Pinpoint the cell where the given text exists, returning its [X, Y] midpoint coordinate. 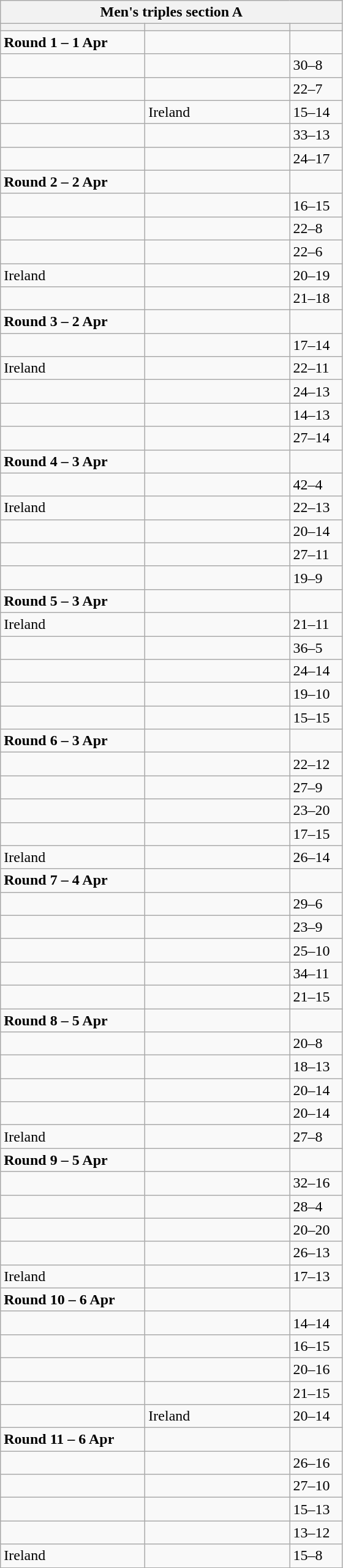
Round 4 – 3 Apr [73, 461]
27–9 [316, 787]
32–16 [316, 1183]
26–16 [316, 1463]
42–4 [316, 485]
Round 1 – 1 Apr [73, 42]
20–8 [316, 1044]
27–10 [316, 1486]
22–13 [316, 508]
30–8 [316, 65]
20–20 [316, 1230]
19–10 [316, 694]
36–5 [316, 648]
Round 7 – 4 Apr [73, 880]
14–13 [316, 415]
Men's triples section A [171, 12]
21–11 [316, 624]
Round 2 – 2 Apr [73, 182]
25–10 [316, 950]
27–8 [316, 1137]
17–15 [316, 834]
21–18 [316, 299]
Round 11 – 6 Apr [73, 1440]
20–19 [316, 275]
17–13 [316, 1276]
15–15 [316, 718]
Round 5 – 3 Apr [73, 601]
34–11 [316, 973]
19–9 [316, 578]
Round 9 – 5 Apr [73, 1160]
22–6 [316, 251]
23–20 [316, 811]
27–11 [316, 554]
29–6 [316, 904]
15–14 [316, 112]
15–13 [316, 1509]
27–14 [316, 438]
13–12 [316, 1533]
24–17 [316, 158]
17–14 [316, 345]
22–11 [316, 368]
14–14 [316, 1323]
26–13 [316, 1253]
Round 10 – 6 Apr [73, 1299]
24–14 [316, 671]
15–8 [316, 1556]
28–4 [316, 1206]
18–13 [316, 1067]
Round 8 – 5 Apr [73, 1020]
Round 6 – 3 Apr [73, 741]
22–12 [316, 764]
22–7 [316, 89]
20–16 [316, 1369]
Round 3 – 2 Apr [73, 322]
26–14 [316, 857]
33–13 [316, 135]
23–9 [316, 927]
22–8 [316, 228]
24–13 [316, 392]
